Pinpoint the cell where the given text exists, returning its (x, y) midpoint coordinate. 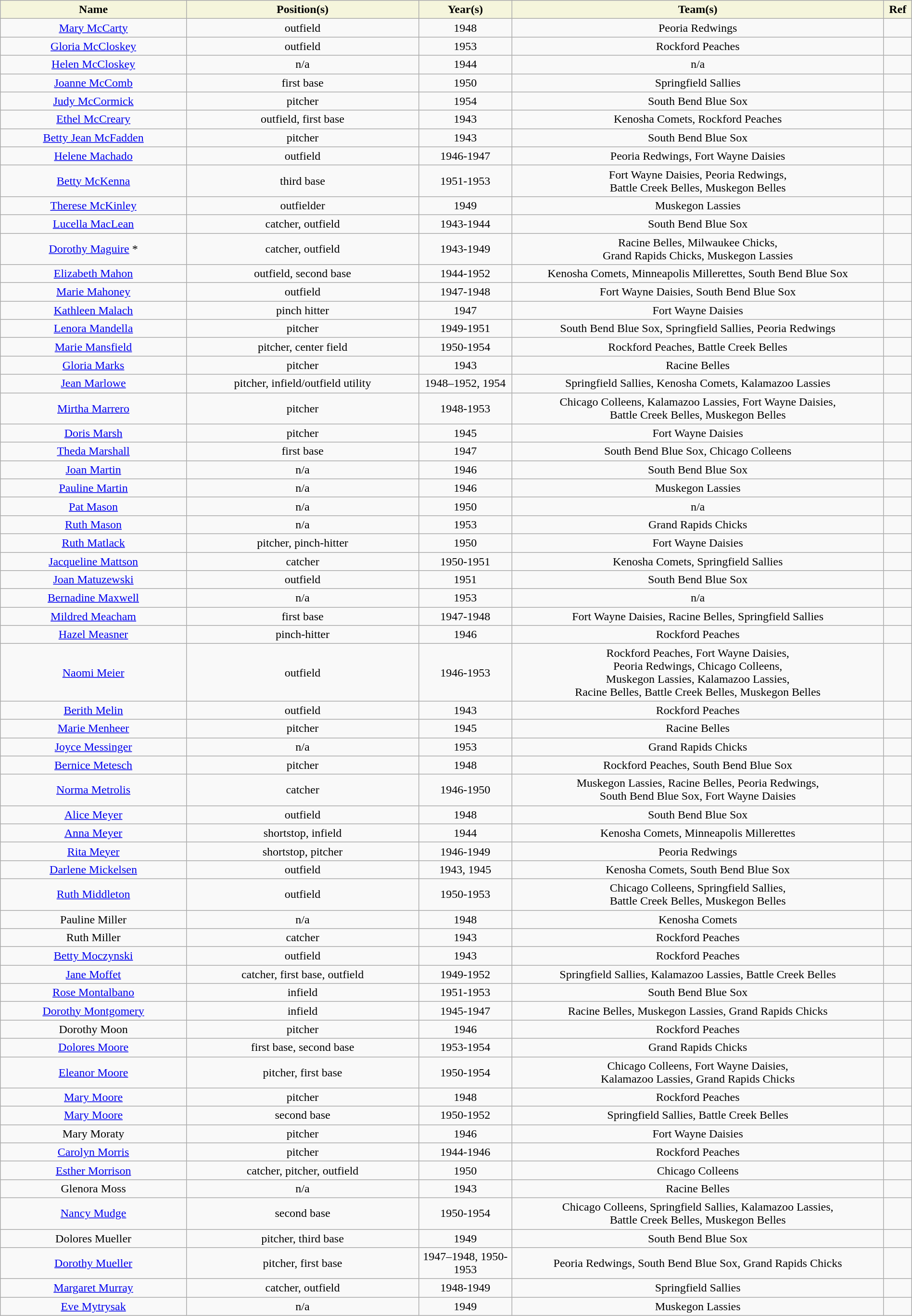
Berith Melin (93, 710)
pitcher, pinch-hitter (302, 543)
Ethel McCreary (93, 119)
Nancy Mudge (93, 1214)
Springfield Sallies, Kenosha Comets, Kalamazoo Lassies (697, 383)
Elizabeth Mahon (93, 274)
Doris Marsh (93, 433)
Lucella MacLean (93, 224)
outfield, second base (302, 274)
1953-1954 (466, 1048)
Naomi Meier (93, 673)
Joyce Messinger (93, 747)
Year(s) (466, 10)
Theda Marshall (93, 451)
1946-1953 (466, 673)
Eleanor Moore (93, 1072)
Jane Moffet (93, 974)
catcher, pitcher, outfield (302, 1170)
Rockford Peaches, Battle Creek Belles (697, 347)
first base, second base (302, 1048)
1943-1949 (466, 248)
1943-1944 (466, 224)
Joan Matuzewski (93, 580)
Rose Montalbano (93, 993)
outfielder (302, 205)
pinch-hitter (302, 635)
1950-1952 (466, 1115)
Jean Marlowe (93, 383)
Therese McKinley (93, 205)
Muskegon Lassies, Racine Belles, Peoria Redwings, South Bend Blue Sox, Fort Wayne Daisies (697, 790)
Peoria Redwings, Fort Wayne Daisies (697, 156)
outfield, first base (302, 119)
Eve Mytrysak (93, 1306)
Bernice Metesch (93, 765)
Ref (898, 10)
Bernadine Maxwell (93, 598)
South Bend Blue Sox, Springfield Sallies, Peoria Redwings (697, 329)
Marie Menheer (93, 728)
Dolores Moore (93, 1048)
Pauline Martin (93, 488)
1945-1947 (466, 1011)
1947–1948, 1950-1953 (466, 1264)
Fort Wayne Daisies, Peoria Redwings,Battle Creek Belles, Muskegon Belles (697, 181)
Name (93, 10)
1948–1952, 1954 (466, 383)
Chicago Colleens (697, 1170)
Ruth Matlack (93, 543)
1951 (466, 580)
shortstop, infield (302, 833)
pitcher, third base (302, 1238)
Dorothy Mueller (93, 1264)
Alice Meyer (93, 815)
Racine Belles, Muskegon Lassies, Grand Rapids Chicks (697, 1011)
Mirtha Marrero (93, 408)
Helen McCloskey (93, 64)
Kenosha Comets, Rockford Peaches (697, 119)
Ruth Mason (93, 524)
Dorothy Maguire * (93, 248)
1949-1952 (466, 974)
Marie Mansfield (93, 347)
Ruth Miller (93, 938)
Kenosha Comets (697, 920)
Racine Belles, Milwaukee Chicks,Grand Rapids Chicks, Muskegon Lassies (697, 248)
1949-1951 (466, 329)
pitcher, infield/outfield utility (302, 383)
Kenosha Comets, Minneapolis Millerettes, South Bend Blue Sox (697, 274)
Betty McKenna (93, 181)
Fort Wayne Daisies, South Bend Blue Sox (697, 292)
1946-1950 (466, 790)
1950-1953 (466, 894)
Peoria Redwings, South Bend Blue Sox, Grand Rapids Chicks (697, 1264)
1943, 1945 (466, 869)
Dorothy Montgomery (93, 1011)
Position(s) (302, 10)
Dorothy Moon (93, 1029)
pitcher, center field (302, 347)
South Bend Blue Sox, Chicago Colleens (697, 451)
Rita Meyer (93, 851)
Ruth Middleton (93, 894)
Marie Mahoney (93, 292)
Lenora Mandella (93, 329)
Pat Mason (93, 506)
Gloria Marks (93, 365)
Esther Morrison (93, 1170)
shortstop, pitcher (302, 851)
Joan Martin (93, 470)
Team(s) (697, 10)
Judy McCormick (93, 101)
Carolyn Morris (93, 1152)
Kenosha Comets, Minneapolis Millerettes (697, 833)
Mildred Meacham (93, 616)
Chicago Colleens, Springfield Sallies, Kalamazoo Lassies,Battle Creek Belles, Muskegon Belles (697, 1214)
Norma Metrolis (93, 790)
Jacqueline Mattson (93, 562)
Betty Moczynski (93, 956)
Dolores Mueller (93, 1238)
Gloria McCloskey (93, 46)
Kenosha Comets, South Bend Blue Sox (697, 869)
Margaret Murray (93, 1288)
Pauline Miller (93, 920)
Joanne McComb (93, 83)
Fort Wayne Daisies, Racine Belles, Springfield Sallies (697, 616)
1944-1952 (466, 274)
1948-1953 (466, 408)
Anna Meyer (93, 833)
1946-1949 (466, 851)
Mary Moraty (93, 1134)
Springfield Sallies, Battle Creek Belles (697, 1115)
Chicago Colleens, Fort Wayne Daisies,Kalamazoo Lassies, Grand Rapids Chicks (697, 1072)
Rockford Peaches, South Bend Blue Sox (697, 765)
catcher, first base, outfield (302, 974)
Springfield Sallies, Kalamazoo Lassies, Battle Creek Belles (697, 974)
Darlene Mickelsen (93, 869)
Mary McCarty (93, 28)
Hazel Measner (93, 635)
1950-1951 (466, 562)
Kenosha Comets, Springfield Sallies (697, 562)
third base (302, 181)
Betty Jean McFadden (93, 138)
Helene Machado (93, 156)
1946-1947 (466, 156)
Kathleen Malach (93, 310)
pinch hitter (302, 310)
1954 (466, 101)
Glenora Moss (93, 1188)
1944-1946 (466, 1152)
1948-1949 (466, 1288)
Chicago Colleens, Springfield Sallies,Battle Creek Belles, Muskegon Belles (697, 894)
Chicago Colleens, Kalamazoo Lassies, Fort Wayne Daisies,Battle Creek Belles, Muskegon Belles (697, 408)
